Locate the cell with the specified text and output its [x, y] center coordinate. 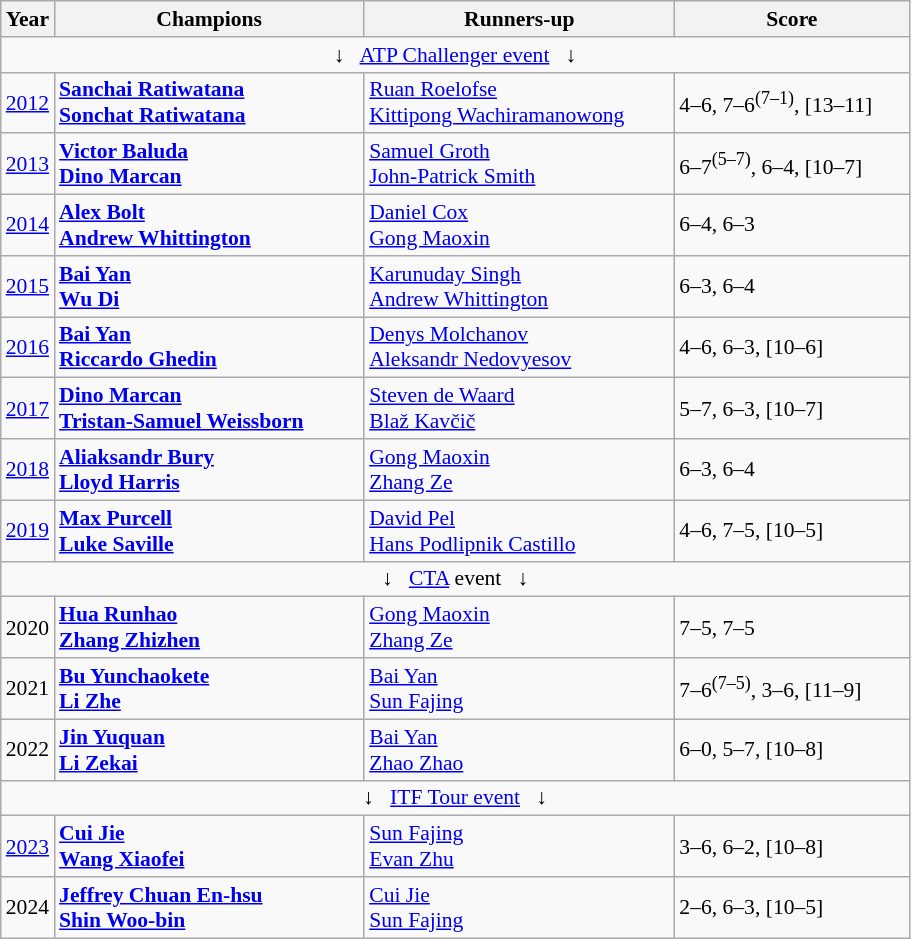
Runners-up [519, 19]
2017 [28, 408]
Bai Yan Sun Fajing [519, 688]
3–6, 6–2, [10–8] [792, 846]
6–7(5–7), 6–4, [10–7] [792, 164]
Denys Molchanov Aleksandr Nedovyesov [519, 348]
2–6, 6–3, [10–5] [792, 908]
7–6(7–5), 3–6, [11–9] [792, 688]
Hua Runhao Zhang Zhizhen [209, 628]
Cui Jie Wang Xiaofei [209, 846]
Karunuday Singh Andrew Whittington [519, 286]
2023 [28, 846]
2012 [28, 102]
2020 [28, 628]
Samuel Groth John-Patrick Smith [519, 164]
Jin Yuquan Li Zekai [209, 750]
2022 [28, 750]
Cui Jie Sun Fajing [519, 908]
4–6, 7–6(7–1), [13–11] [792, 102]
Year [28, 19]
Bai Yan Riccardo Ghedin [209, 348]
David Pel Hans Podlipnik Castillo [519, 530]
2013 [28, 164]
2021 [28, 688]
Sun Fajing Evan Zhu [519, 846]
Daniel Cox Gong Maoxin [519, 226]
Sanchai Ratiwatana Sonchat Ratiwatana [209, 102]
5–7, 6–3, [10–7] [792, 408]
4–6, 6–3, [10–6] [792, 348]
Champions [209, 19]
Bu Yunchaokete Li Zhe [209, 688]
↓ ITF Tour event ↓ [456, 798]
Jeffrey Chuan En-hsu Shin Woo-bin [209, 908]
Alex Bolt Andrew Whittington [209, 226]
2024 [28, 908]
2016 [28, 348]
Bai Yan Zhao Zhao [519, 750]
Score [792, 19]
2019 [28, 530]
2015 [28, 286]
2018 [28, 470]
Victor Baluda Dino Marcan [209, 164]
Dino Marcan Tristan-Samuel Weissborn [209, 408]
Bai Yan Wu Di [209, 286]
Aliaksandr Bury Lloyd Harris [209, 470]
6–4, 6–3 [792, 226]
4–6, 7–5, [10–5] [792, 530]
↓ CTA event ↓ [456, 579]
Steven de Waard Blaž Kavčič [519, 408]
2014 [28, 226]
Max Purcell Luke Saville [209, 530]
↓ ATP Challenger event ↓ [456, 55]
Ruan Roelofse Kittipong Wachiramanowong [519, 102]
6–0, 5–7, [10–8] [792, 750]
7–5, 7–5 [792, 628]
